Extract the [x, y] coordinate from the center of the cell holding the provided text.  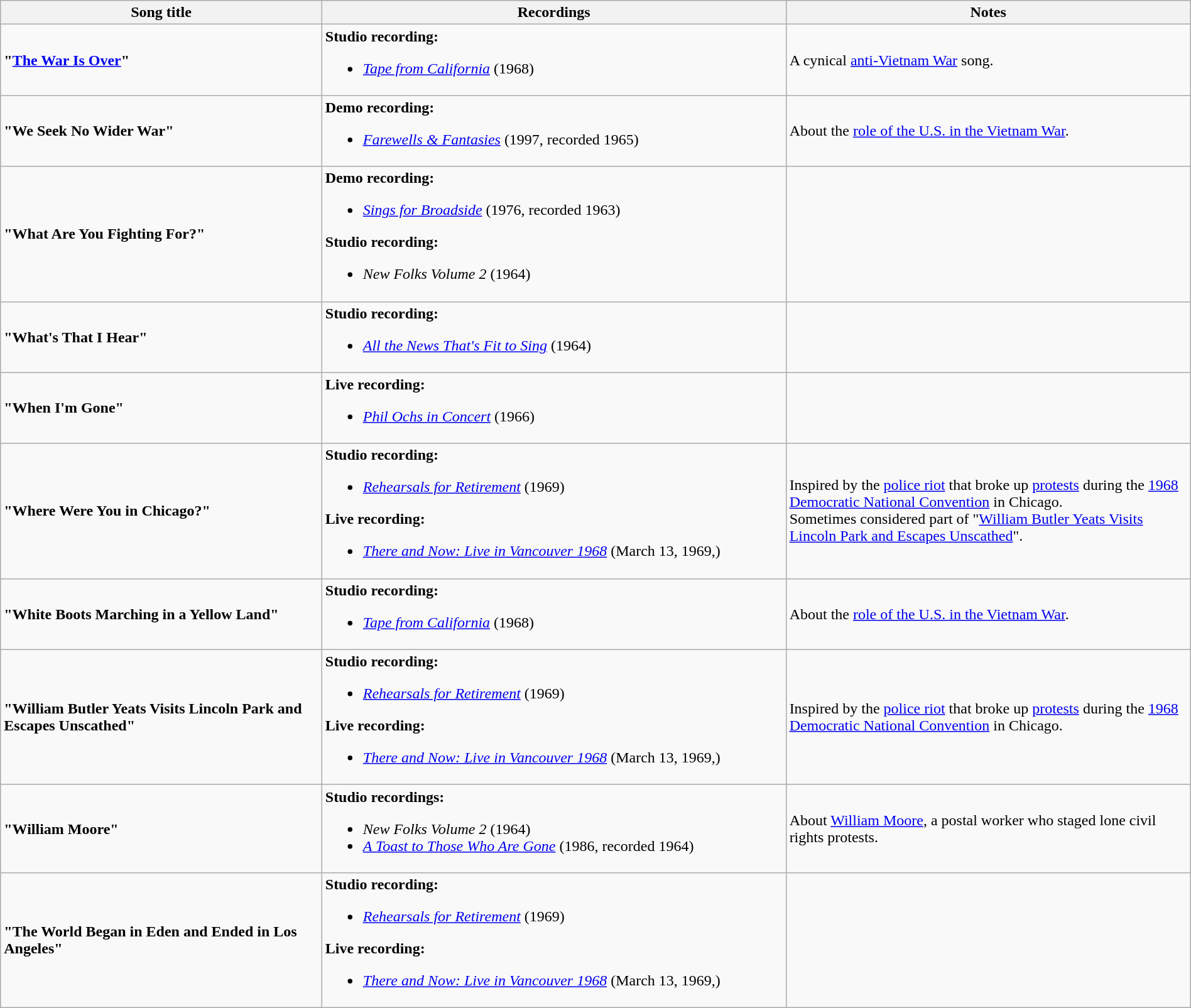
A cynical anti-Vietnam War song. [988, 60]
"William Butler Yeats Visits Lincoln Park and Escapes Unscathed" [161, 717]
Studio recording:All the News That's Fit to Sing (1964) [554, 337]
"The World Began in Eden and Ended in Los Angeles" [161, 940]
Notes [988, 13]
Demo recording:Farewells & Fantasies (1997, recorded 1965) [554, 131]
"The War Is Over" [161, 60]
"We Seek No Wider War" [161, 131]
About William Moore, a postal worker who staged lone civil rights protests. [988, 828]
Studio recordings:New Folks Volume 2 (1964)A Toast to Those Who Are Gone (1986, recorded 1964) [554, 828]
Demo recording:Sings for Broadside (1976, recorded 1963)Studio recording:New Folks Volume 2 (1964) [554, 234]
"Where Were You in Chicago?" [161, 511]
"What Are You Fighting For?" [161, 234]
Live recording:Phil Ochs in Concert (1966) [554, 408]
Inspired by the police riot that broke up protests during the 1968 Democratic National Convention in Chicago. [988, 717]
Song title [161, 13]
"William Moore" [161, 828]
"When I'm Gone" [161, 408]
"White Boots Marching in a Yellow Land" [161, 614]
Recordings [554, 13]
"What's That I Hear" [161, 337]
